From the cell containing the given text, extract its center point as (x, y) coordinate. 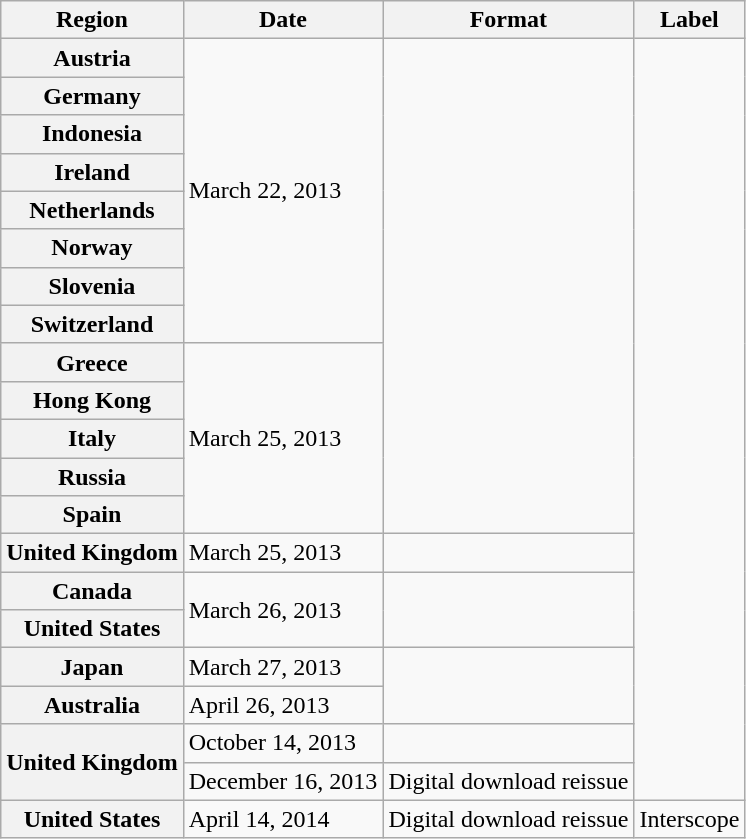
Ireland (92, 172)
Japan (92, 667)
Italy (92, 438)
April 14, 2014 (283, 819)
Indonesia (92, 134)
March 27, 2013 (283, 667)
Spain (92, 515)
Canada (92, 591)
Region (92, 20)
Interscope (690, 819)
Germany (92, 96)
Date (283, 20)
Label (690, 20)
Australia (92, 705)
April 26, 2013 (283, 705)
Greece (92, 362)
October 14, 2013 (283, 743)
Norway (92, 248)
Netherlands (92, 210)
Austria (92, 58)
March 26, 2013 (283, 610)
Slovenia (92, 286)
Format (508, 20)
December 16, 2013 (283, 781)
Switzerland (92, 324)
March 22, 2013 (283, 191)
Hong Kong (92, 400)
Russia (92, 477)
